Return [X, Y] of the center of cell containing provided text 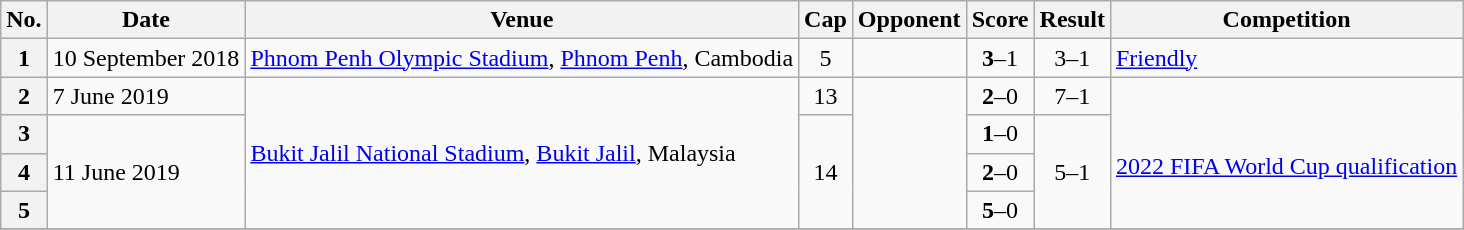
2 [24, 96]
7 June 2019 [146, 96]
13 [826, 96]
1 [24, 58]
4 [24, 172]
14 [826, 172]
Venue [522, 20]
Opponent [909, 20]
10 September 2018 [146, 58]
Competition [1286, 20]
No. [24, 20]
7–1 [1072, 96]
1–0 [1000, 134]
Friendly [1286, 58]
Date [146, 20]
Cap [826, 20]
5–1 [1072, 172]
Score [1000, 20]
Bukit Jalil National Stadium, Bukit Jalil, Malaysia [522, 153]
5–0 [1000, 210]
3 [24, 134]
Result [1072, 20]
2022 FIFA World Cup qualification [1286, 153]
Phnom Penh Olympic Stadium, Phnom Penh, Cambodia [522, 58]
11 June 2019 [146, 172]
